Capture the cell that displays the provided text and extract its (X, Y) central coordinate. 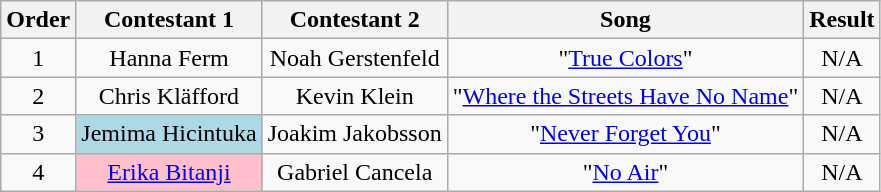
Gabriel Cancela (354, 172)
"True Colors" (626, 58)
Hanna Ferm (169, 58)
3 (38, 134)
"No Air" (626, 172)
Contestant 2 (354, 20)
Song (626, 20)
4 (38, 172)
Joakim Jakobsson (354, 134)
Kevin Klein (354, 96)
"Where the Streets Have No Name" (626, 96)
Jemima Hicintuka (169, 134)
Contestant 1 (169, 20)
2 (38, 96)
Noah Gerstenfeld (354, 58)
1 (38, 58)
Order (38, 20)
Chris Kläfford (169, 96)
"Never Forget You" (626, 134)
Result (842, 20)
Erika Bitanji (169, 172)
